Search for the cell housing the specified text and yield its [x, y] center coordinate. 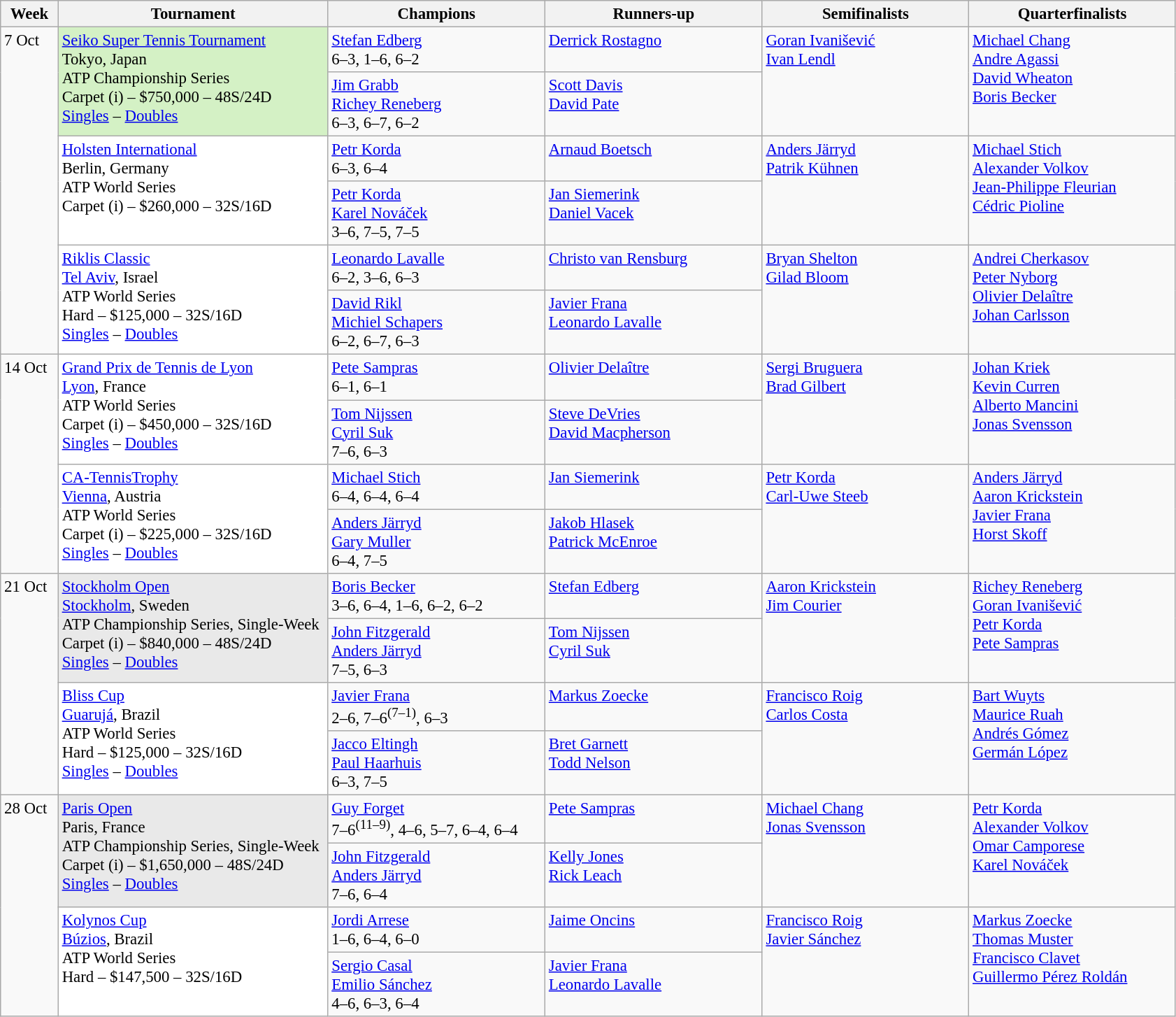
Michael Stich Alexander Volkov Jean-Philippe Fleurian Cédric Pioline [1073, 191]
Michael Chang Jonas Svensson [866, 851]
Pete Sampras [654, 818]
Bryan Shelton Gilad Bloom [866, 300]
Scott Davis David Pate [654, 104]
Aaron Krickstein Jim Courier [866, 627]
Kelly Jones Rick Leach [654, 876]
Holsten International Berlin, Germany ATP World Series Carpet (i) – $260,000 – 32S/16D [193, 191]
Arnaud Boetsch [654, 159]
Semifinalists [866, 14]
Grand Prix de Tennis de Lyon Lyon, France ATP World Series Carpet (i) – $450,000 – 32S/16D Singles – Doubles [193, 409]
Jan Siemerink [654, 487]
John Fitzgerald Anders Järryd 7–6, 6–4 [436, 876]
David Rikl Michiel Schapers 6–2, 6–7, 6–3 [436, 323]
Richey Reneberg Goran Ivanišević Petr Korda Pete Sampras [1073, 627]
Jacco Eltingh Paul Haarhuis 6–3, 7–5 [436, 763]
Leonardo Lavalle 6–2, 3–6, 6–3 [436, 269]
Jordi Arrese 1–6, 6–4, 6–0 [436, 930]
Michael Chang Andre Agassi David Wheaton Boris Becker [1073, 82]
Jaime Oncins [654, 930]
Markus Zoecke Thomas Muster Francisco Clavet Guillermo Pérez Roldán [1073, 962]
Tom Nijssen Cyril Suk 7–6, 6–3 [436, 432]
Stefan Edberg 6–3, 1–6, 6–2 [436, 50]
Stockholm Open Stockholm, Sweden ATP Championship Series, Single-Week Carpet (i) – $840,000 – 48S/24D Singles – Doubles [193, 627]
Francisco Roig Javier Sánchez [866, 962]
Derrick Rostagno [654, 50]
21 Oct [29, 684]
Jakob Hlasek Patrick McEnroe [654, 541]
CA-TennisTrophy Vienna, Austria ATP World Series Carpet (i) – $225,000 – 32S/16D Singles – Doubles [193, 518]
Champions [436, 14]
Guy Forget 7–6(11–9), 4–6, 5–7, 6–4, 6–4 [436, 818]
Sergi Bruguera Brad Gilbert [866, 409]
Paris Open Paris, France ATP Championship Series, Single-Week Carpet (i) – $1,650,000 – 48S/24D Singles – Doubles [193, 851]
Jim Grabb Richey Reneberg 6–3, 6–7, 6–2 [436, 104]
Anders Järryd Aaron Krickstein Javier Frana Horst Skoff [1073, 518]
Michael Stich 6–4, 6–4, 6–4 [436, 487]
Petr Korda Karel Nováček 3–6, 7–5, 7–5 [436, 213]
Quarterfinalists [1073, 14]
Pete Sampras 6–1, 6–1 [436, 378]
Bart Wuyts Maurice Ruah Andrés Gómez Germán López [1073, 739]
Week [29, 14]
Johan Kriek Kevin Curren Alberto Mancini Jonas Svensson [1073, 409]
Olivier Delaître [654, 378]
Christo van Rensburg [654, 269]
Seiko Super Tennis Tournament Tokyo, Japan ATP Championship Series Carpet (i) – $750,000 – 48S/24D Singles – Doubles [193, 82]
Kolynos Cup Búzios, Brazil ATP World Series Hard – $147,500 – 32S/16D [193, 962]
Bliss Cup Guarujá, Brazil ATP World Series Hard – $125,000 – 32S/16D Singles – Doubles [193, 739]
Boris Becker 3–6, 6–4, 1–6, 6–2, 6–2 [436, 596]
Anders Järryd Patrik Kühnen [866, 191]
Jan Siemerink Daniel Vacek [654, 213]
28 Oct [29, 905]
Tournament [193, 14]
Petr Korda 6–3, 6–4 [436, 159]
Riklis Classic Tel Aviv, Israel ATP World Series Hard – $125,000 – 32S/16D Singles – Doubles [193, 300]
Tom Nijssen Cyril Suk [654, 650]
John Fitzgerald Anders Järryd 7–5, 6–3 [436, 650]
Goran Ivanišević Ivan Lendl [866, 82]
Steve DeVries David Macpherson [654, 432]
Sergio Casal Emilio Sánchez 4–6, 6–3, 6–4 [436, 985]
Bret Garnett Todd Nelson [654, 763]
Runners-up [654, 14]
Stefan Edberg [654, 596]
Javier Frana 2–6, 7–6(7–1), 6–3 [436, 706]
Markus Zoecke [654, 706]
Anders Järryd Gary Muller 6–4, 7–5 [436, 541]
Francisco Roig Carlos Costa [866, 739]
Andrei Cherkasov Peter Nyborg Olivier Delaître Johan Carlsson [1073, 300]
Petr Korda Carl-Uwe Steeb [866, 518]
14 Oct [29, 464]
Petr Korda Alexander Volkov Omar Camporese Karel Nováček [1073, 851]
7 Oct [29, 192]
